Provide the [x, y] coordinate of the cell's center where the given text is located.  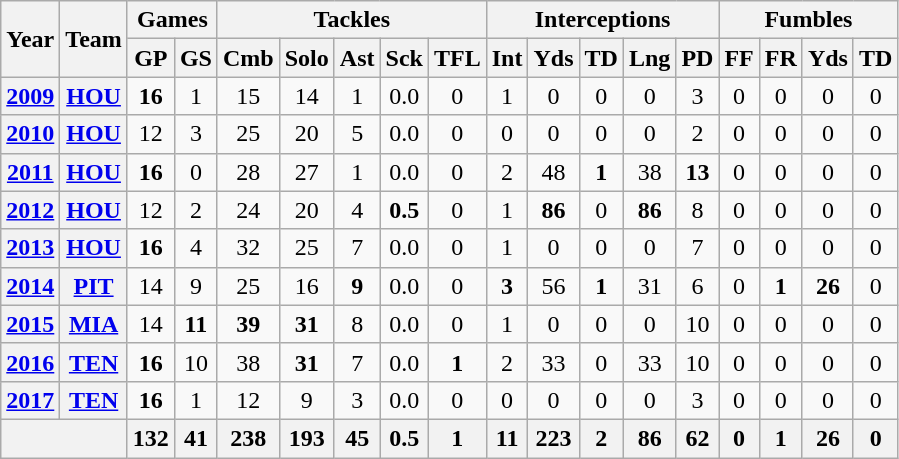
Int [507, 58]
2015 [30, 324]
32 [248, 248]
Team [94, 39]
Cmb [248, 58]
Games [172, 20]
27 [306, 172]
2016 [30, 362]
Lng [649, 58]
PD [698, 58]
2011 [30, 172]
132 [150, 438]
Solo [306, 58]
5 [357, 134]
Ast [357, 58]
56 [554, 286]
48 [554, 172]
45 [357, 438]
Tackles [352, 20]
2017 [30, 400]
GP [150, 58]
FR [780, 58]
15 [248, 96]
28 [248, 172]
2010 [30, 134]
Year [30, 39]
2014 [30, 286]
2009 [30, 96]
FF [739, 58]
238 [248, 438]
13 [698, 172]
Interceptions [602, 20]
6 [698, 286]
Fumbles [808, 20]
2013 [30, 248]
Sck [404, 58]
223 [554, 438]
39 [248, 324]
62 [698, 438]
24 [248, 210]
PIT [94, 286]
41 [196, 438]
TFL [457, 58]
193 [306, 438]
2012 [30, 210]
GS [196, 58]
MIA [94, 324]
